Search for the cell housing the specified text and yield its [X, Y] center coordinate. 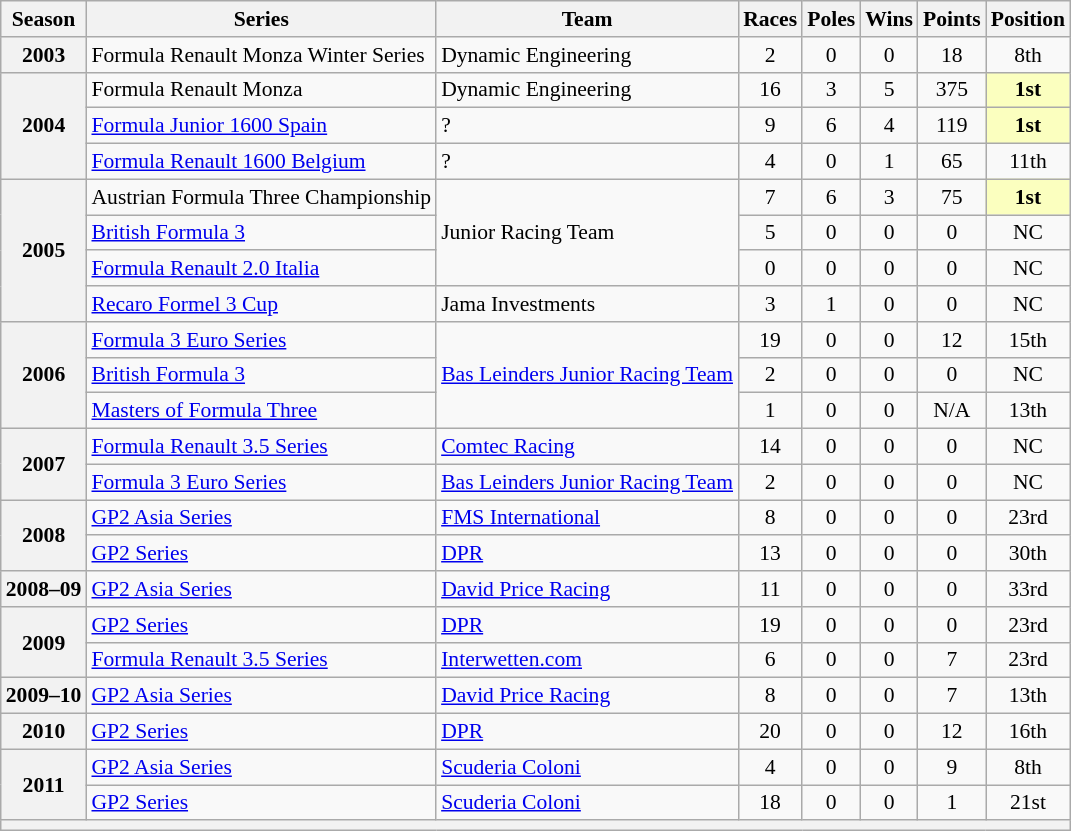
Junior Racing Team [587, 232]
2005 [44, 250]
Team [587, 19]
Comtec Racing [587, 447]
75 [952, 197]
2011 [44, 784]
Formula Renault Monza Winter Series [261, 55]
2004 [44, 126]
Points [952, 19]
16th [1028, 732]
30th [1028, 554]
65 [952, 162]
Formula Junior 1600 Spain [261, 126]
Season [44, 19]
Poles [831, 19]
375 [952, 90]
Formula Renault 1600 Belgium [261, 162]
Interwetten.com [587, 660]
119 [952, 126]
Formula Renault Monza [261, 90]
33rd [1028, 589]
2009 [44, 642]
Masters of Formula Three [261, 411]
16 [770, 90]
FMS International [587, 518]
2009–10 [44, 696]
2008 [44, 536]
Position [1028, 19]
11 [770, 589]
2010 [44, 732]
11th [1028, 162]
20 [770, 732]
Jama Investments [587, 304]
2006 [44, 376]
21st [1028, 803]
14 [770, 447]
2007 [44, 464]
Recaro Formel 3 Cup [261, 304]
Races [770, 19]
15th [1028, 340]
13 [770, 554]
Wins [889, 19]
Series [261, 19]
2008–09 [44, 589]
2003 [44, 55]
Austrian Formula Three Championship [261, 197]
N/A [952, 411]
Formula Renault 2.0 Italia [261, 269]
